Determine the (X, Y) coordinate at the center of the cell enclosing the given text.  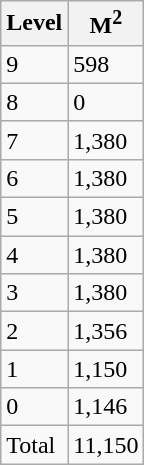
7 (34, 140)
M2 (106, 24)
Level (34, 24)
4 (34, 255)
598 (106, 64)
5 (34, 217)
1 (34, 369)
8 (34, 102)
1,146 (106, 407)
3 (34, 293)
1,356 (106, 331)
2 (34, 331)
1,150 (106, 369)
9 (34, 64)
Total (34, 445)
11,150 (106, 445)
6 (34, 178)
